Detect which cell encompasses the target text, then output its (X, Y) center coordinate. 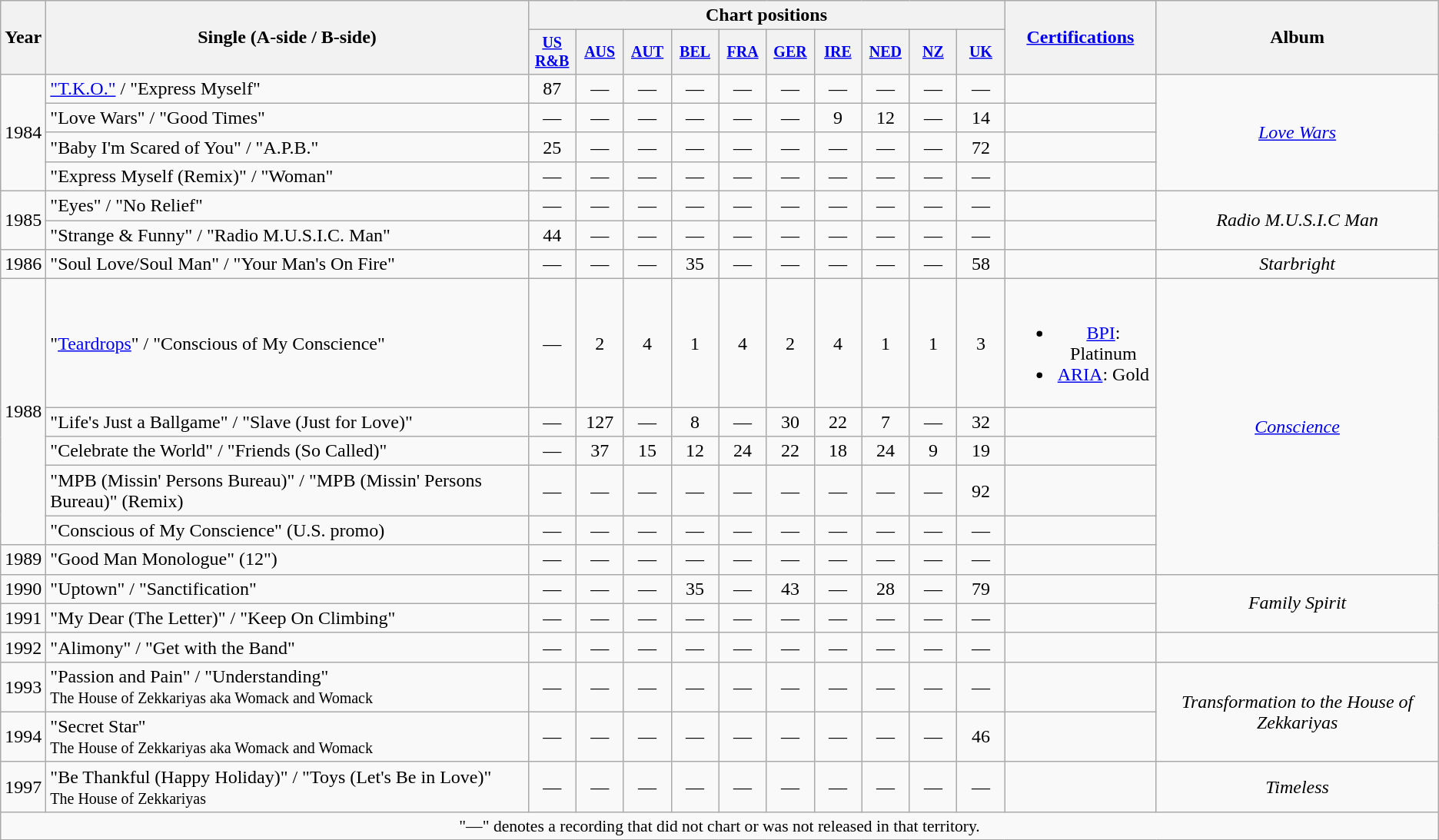
58 (981, 264)
"Baby I'm Scared of You" / "A.P.B." (287, 147)
Certifications (1081, 38)
14 (981, 118)
"MPB (Missin' Persons Bureau)" / "MPB (Missin' Persons Bureau)" (Remix) (287, 490)
"Be Thankful (Happy Holiday)" / "Toys (Let's Be in Love)"The House of Zekkariyas (287, 787)
"Celebrate the World" / "Friends (So Called)" (287, 451)
18 (838, 451)
"Eyes" / "No Relief" (287, 206)
GER (790, 52)
Conscience (1298, 427)
37 (600, 451)
79 (981, 589)
92 (981, 490)
Album (1298, 38)
"Soul Love/Soul Man" / "Your Man's On Fire" (287, 264)
7 (886, 422)
"My Dear (The Letter)" / "Keep On Climbing" (287, 618)
UK (981, 52)
Single (A-side / B-side) (287, 38)
AUT (647, 52)
"Strange & Funny" / "Radio M.U.S.I.C. Man" (287, 235)
"Secret Star"The House of Zekkariyas aka Womack and Womack (287, 736)
"Good Man Monologue" (12") (287, 559)
25 (552, 147)
3 (981, 343)
NZ (933, 52)
"Express Myself (Remix)" / "Woman" (287, 176)
NED (886, 52)
44 (552, 235)
US R&B (552, 52)
Year (23, 38)
BPI: PlatinumARIA: Gold (1081, 343)
AUS (600, 52)
8 (695, 422)
1989 (23, 559)
1994 (23, 736)
1990 (23, 589)
Timeless (1298, 787)
15 (647, 451)
Chart positions (766, 15)
1988 (23, 412)
"Alimony" / "Get with the Band" (287, 647)
"T.K.O." / "Express Myself" (287, 88)
"Passion and Pain" / "Understanding"The House of Zekkariyas aka Womack and Womack (287, 687)
127 (600, 422)
Love Wars (1298, 132)
"Love Wars" / "Good Times" (287, 118)
30 (790, 422)
"—" denotes a recording that did not chart or was not released in that territory. (719, 825)
"Teardrops" / "Conscious of My Conscience" (287, 343)
IRE (838, 52)
BEL (695, 52)
FRA (743, 52)
1997 (23, 787)
87 (552, 88)
28 (886, 589)
1992 (23, 647)
72 (981, 147)
Family Spirit (1298, 603)
1985 (23, 221)
19 (981, 451)
"Life's Just a Ballgame" / "Slave (Just for Love)" (287, 422)
1986 (23, 264)
1991 (23, 618)
Radio M.U.S.I.C Man (1298, 221)
Transformation to the House of Zekkariyas (1298, 712)
1984 (23, 132)
1993 (23, 687)
46 (981, 736)
32 (981, 422)
"Conscious of My Conscience" (U.S. promo) (287, 530)
"Uptown" / "Sanctification" (287, 589)
43 (790, 589)
Starbright (1298, 264)
